Scan for the cell matching the given text and deliver its [X, Y] coordinate at center. 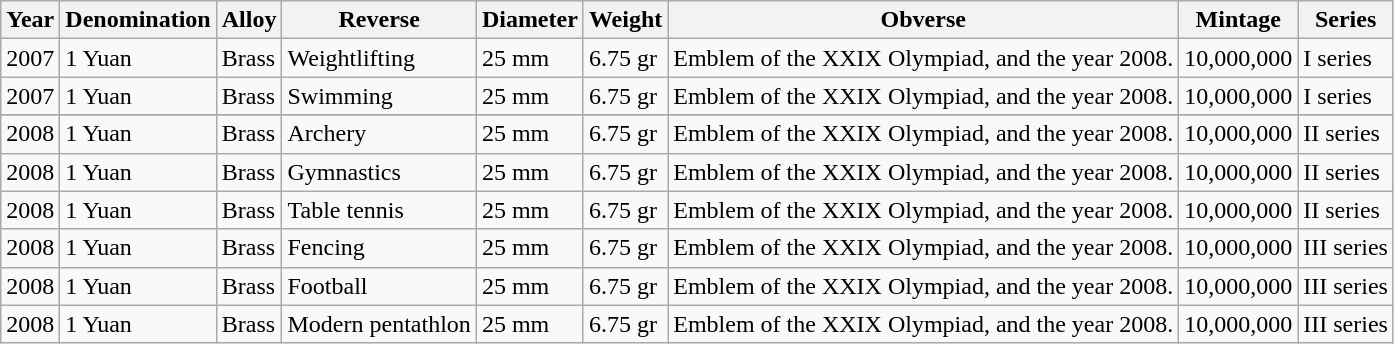
Swimming [379, 96]
Year [30, 20]
Archery [379, 134]
Diameter [530, 20]
Weight [625, 20]
Fencing [379, 248]
Weightlifting [379, 58]
Modern pentathlon [379, 324]
Gymnastics [379, 172]
Obverse [924, 20]
Series [1346, 20]
Reverse [379, 20]
Table tennis [379, 210]
Denomination [138, 20]
Mintage [1238, 20]
Football [379, 286]
Alloy [249, 20]
